Provide the [X, Y] coordinate of the cell's center where the given text is located.  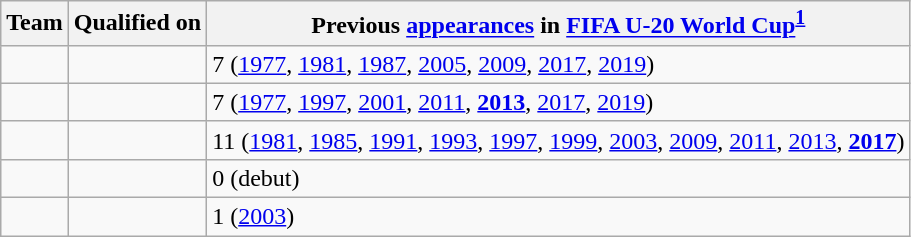
7 (1977, 1981, 1987, 2005, 2009, 2017, 2019) [558, 64]
0 (debut) [558, 178]
7 (1977, 1997, 2001, 2011, 2013, 2017, 2019) [558, 102]
11 (1981, 1985, 1991, 1993, 1997, 1999, 2003, 2009, 2011, 2013, 2017) [558, 140]
Qualified on [137, 24]
Previous appearances in FIFA U-20 World Cup1 [558, 24]
1 (2003) [558, 217]
Team [35, 24]
